Detect which cell encompasses the target text, then output its [x, y] center coordinate. 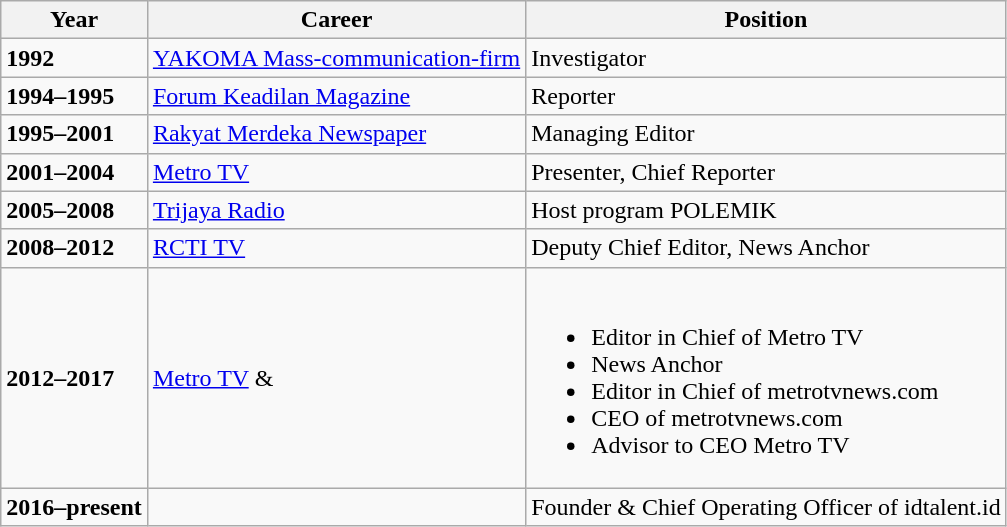
Investigator [766, 58]
Presenter, Chief Reporter [766, 172]
2008–2012 [74, 248]
Rakyat Merdeka Newspaper [336, 134]
Editor in Chief of Metro TVNews AnchorEditor in Chief of metrotvnews.comCEO of metrotvnews.comAdvisor to CEO Metro TV [766, 378]
RCTI TV [336, 248]
1992 [74, 58]
Reporter [766, 96]
2001–2004 [74, 172]
Career [336, 20]
Metro TV & [336, 378]
Position [766, 20]
Year [74, 20]
2012–2017 [74, 378]
1995–2001 [74, 134]
Trijaya Radio [336, 210]
Deputy Chief Editor, News Anchor [766, 248]
Metro TV [336, 172]
Founder & Chief Operating Officer of idtalent.id [766, 507]
1994–1995 [74, 96]
Host program POLEMIK [766, 210]
Forum Keadilan Magazine [336, 96]
Managing Editor [766, 134]
2005–2008 [74, 210]
YAKOMA Mass-communication-firm [336, 58]
2016–present [74, 507]
